Search for the cell housing the specified text and yield its (x, y) center coordinate. 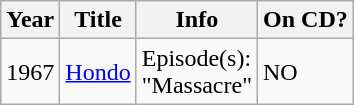
Episode(s):"Massacre" (196, 72)
Hondo (98, 72)
1967 (30, 72)
On CD? (306, 20)
Year (30, 20)
NO (306, 72)
Title (98, 20)
Info (196, 20)
